Provide the (X, Y) coordinate of the cell's center where the given text is located.  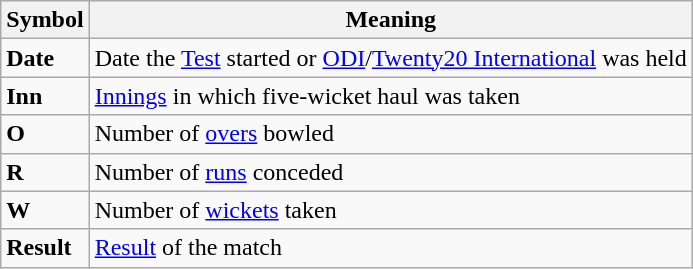
Inn (45, 96)
Number of runs conceded (390, 172)
R (45, 172)
Number of wickets taken (390, 210)
Meaning (390, 20)
Number of overs bowled (390, 134)
Result (45, 248)
Symbol (45, 20)
O (45, 134)
Innings in which five-wicket haul was taken (390, 96)
Result of the match (390, 248)
Date (45, 58)
W (45, 210)
Date the Test started or ODI/Twenty20 International was held (390, 58)
